Provide the [X, Y] coordinate of the cell's center where the given text is located.  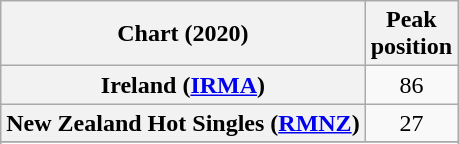
Chart (2020) [183, 34]
Ireland (IRMA) [183, 85]
Peakposition [411, 34]
New Zealand Hot Singles (RMNZ) [183, 123]
27 [411, 123]
86 [411, 85]
